Provide the [X, Y] coordinate of the cell's center where the given text is located.  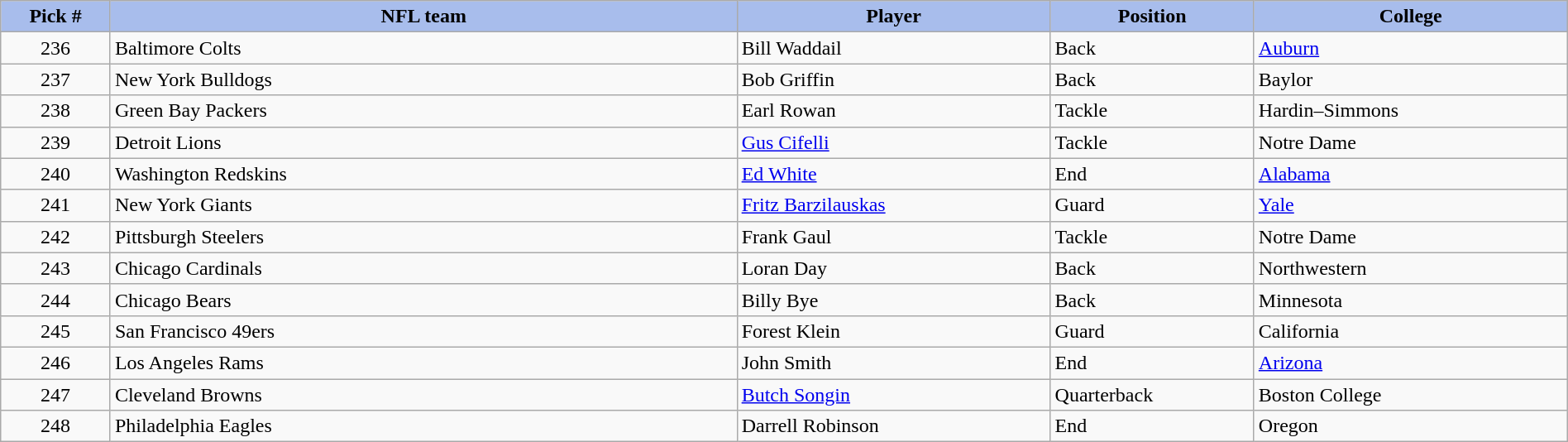
Frank Gaul [893, 237]
California [1411, 331]
239 [56, 142]
Detroit Lions [423, 142]
Billy Bye [893, 300]
241 [56, 205]
247 [56, 395]
Northwestern [1411, 268]
Baylor [1411, 79]
Washington Redskins [423, 174]
Alabama [1411, 174]
Chicago Bears [423, 300]
Hardin–Simmons [1411, 111]
New York Bulldogs [423, 79]
Los Angeles Rams [423, 363]
Philadelphia Eagles [423, 426]
NFL team [423, 17]
242 [56, 237]
Arizona [1411, 363]
240 [56, 174]
Auburn [1411, 48]
Oregon [1411, 426]
Position [1152, 17]
244 [56, 300]
College [1411, 17]
Chicago Cardinals [423, 268]
Green Bay Packers [423, 111]
Pick # [56, 17]
Player [893, 17]
243 [56, 268]
Cleveland Browns [423, 395]
Bob Griffin [893, 79]
Bill Waddail [893, 48]
Boston College [1411, 395]
Gus Cifelli [893, 142]
Ed White [893, 174]
Quarterback [1152, 395]
Baltimore Colts [423, 48]
Butch Songin [893, 395]
New York Giants [423, 205]
245 [56, 331]
246 [56, 363]
236 [56, 48]
Forest Klein [893, 331]
San Francisco 49ers [423, 331]
Fritz Barzilauskas [893, 205]
Minnesota [1411, 300]
Earl Rowan [893, 111]
Darrell Robinson [893, 426]
Pittsburgh Steelers [423, 237]
Loran Day [893, 268]
248 [56, 426]
237 [56, 79]
John Smith [893, 363]
238 [56, 111]
Yale [1411, 205]
